Locate the cell with the specified text and output its [x, y] center coordinate. 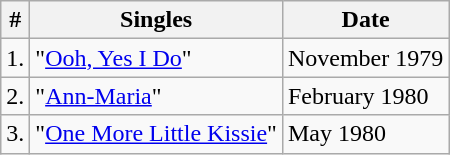
"One More Little Kissie" [156, 134]
Singles [156, 20]
Date [365, 20]
# [16, 20]
1. [16, 58]
3. [16, 134]
November 1979 [365, 58]
May 1980 [365, 134]
February 1980 [365, 96]
"Ann-Maria" [156, 96]
2. [16, 96]
"Ooh, Yes I Do" [156, 58]
